Identify which cell holds the provided text, then report its [X, Y] central coordinate. 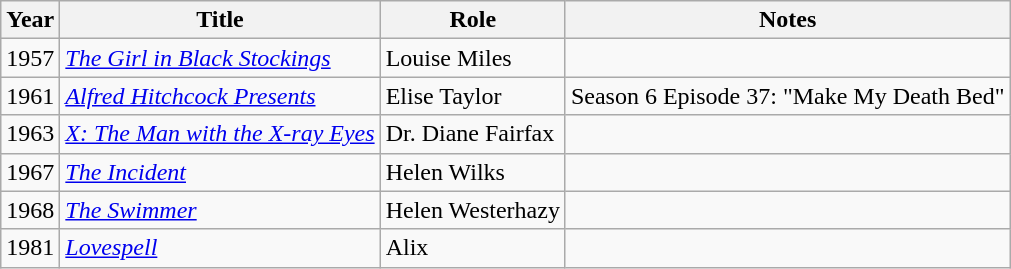
The Swimmer [220, 210]
1968 [30, 210]
1981 [30, 248]
1961 [30, 96]
Lovespell [220, 248]
1963 [30, 134]
1967 [30, 172]
Helen Westerhazy [472, 210]
The Incident [220, 172]
Elise Taylor [472, 96]
Notes [788, 20]
X: The Man with the X-ray Eyes [220, 134]
1957 [30, 58]
Role [472, 20]
Louise Miles [472, 58]
Title [220, 20]
The Girl in Black Stockings [220, 58]
Helen Wilks [472, 172]
Alix [472, 248]
Alfred Hitchcock Presents [220, 96]
Dr. Diane Fairfax [472, 134]
Year [30, 20]
Season 6 Episode 37: "Make My Death Bed" [788, 96]
